From the cell containing the given text, extract its center point as [X, Y] coordinate. 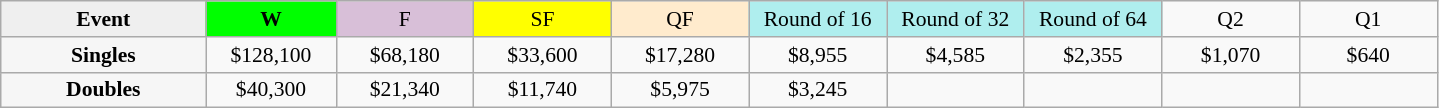
F [405, 19]
Doubles [104, 90]
$4,585 [955, 55]
$5,975 [680, 90]
$17,280 [680, 55]
$128,100 [271, 55]
$2,355 [1093, 55]
$3,245 [818, 90]
Q2 [1231, 19]
$68,180 [405, 55]
$21,340 [405, 90]
$640 [1368, 55]
Round of 64 [1093, 19]
Event [104, 19]
Round of 32 [955, 19]
Q1 [1368, 19]
SF [543, 19]
QF [680, 19]
$8,955 [818, 55]
Round of 16 [818, 19]
$33,600 [543, 55]
$1,070 [1231, 55]
Singles [104, 55]
$11,740 [543, 90]
$40,300 [271, 90]
W [271, 19]
